For the text-containing cell, return its midpoint in [x, y] coordinate format. 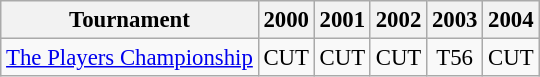
2000 [286, 20]
2003 [455, 20]
2001 [342, 20]
Tournament [130, 20]
The Players Championship [130, 58]
T56 [455, 58]
2002 [398, 20]
2004 [511, 20]
